Search for the cell housing the specified text and yield its (X, Y) center coordinate. 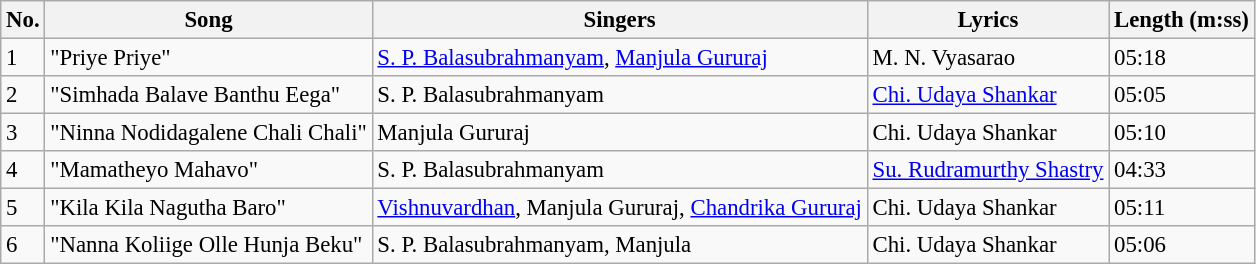
Song (208, 20)
4 (23, 170)
"Kila Kila Nagutha Baro" (208, 208)
Singers (620, 20)
"Mamatheyo Mahavo" (208, 170)
Length (m:ss) (1182, 20)
"Nanna Koliige Olle Hunja Beku" (208, 245)
S. P. Balasubrahmanyam, Manjula (620, 245)
3 (23, 133)
"Ninna Nodidagalene Chali Chali" (208, 133)
Lyrics (988, 20)
05:11 (1182, 208)
04:33 (1182, 170)
05:06 (1182, 245)
"Priye Priye" (208, 58)
5 (23, 208)
Vishnuvardhan, Manjula Gururaj, Chandrika Gururaj (620, 208)
2 (23, 95)
No. (23, 20)
Manjula Gururaj (620, 133)
Su. Rudramurthy Shastry (988, 170)
6 (23, 245)
S. P. Balasubrahmanyam, Manjula Gururaj (620, 58)
M. N. Vyasarao (988, 58)
05:05 (1182, 95)
1 (23, 58)
"Simhada Balave Banthu Eega" (208, 95)
05:18 (1182, 58)
05:10 (1182, 133)
